Extract the (X, Y) coordinate from the center of the cell holding the provided text.  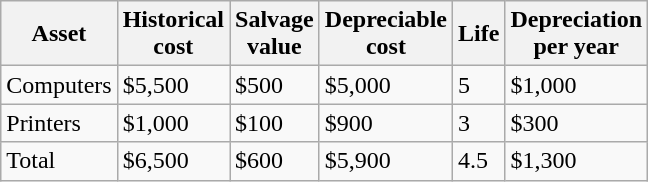
$900 (386, 123)
$100 (275, 123)
Computers (59, 85)
Salvage value (275, 34)
$5,000 (386, 85)
$500 (275, 85)
$600 (275, 161)
$6,500 (173, 161)
3 (479, 123)
Historical cost (173, 34)
Depreciable cost (386, 34)
Total (59, 161)
Asset (59, 34)
$1,300 (576, 161)
$5,900 (386, 161)
$300 (576, 123)
4.5 (479, 161)
Printers (59, 123)
5 (479, 85)
Depreciation per year (576, 34)
Life (479, 34)
$5,500 (173, 85)
